Pinpoint the cell where the given text exists, returning its [x, y] midpoint coordinate. 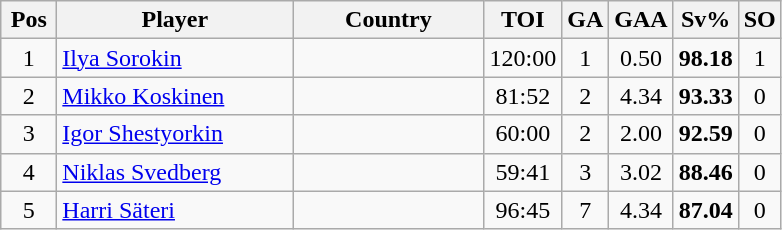
4 [29, 172]
Pos [29, 20]
GAA [641, 20]
87.04 [706, 210]
SO [760, 20]
Sv% [706, 20]
2.00 [641, 134]
5 [29, 210]
92.59 [706, 134]
Mikko Koskinen [175, 96]
60:00 [523, 134]
59:41 [523, 172]
TOI [523, 20]
120:00 [523, 58]
81:52 [523, 96]
88.46 [706, 172]
GA [586, 20]
0.50 [641, 58]
Niklas Svedberg [175, 172]
Igor Shestyorkin [175, 134]
7 [586, 210]
96:45 [523, 210]
93.33 [706, 96]
Harri Säteri [175, 210]
3.02 [641, 172]
Player [175, 20]
Ilya Sorokin [175, 58]
Country [388, 20]
98.18 [706, 58]
